Identify which cell holds the provided text, then report its [x, y] central coordinate. 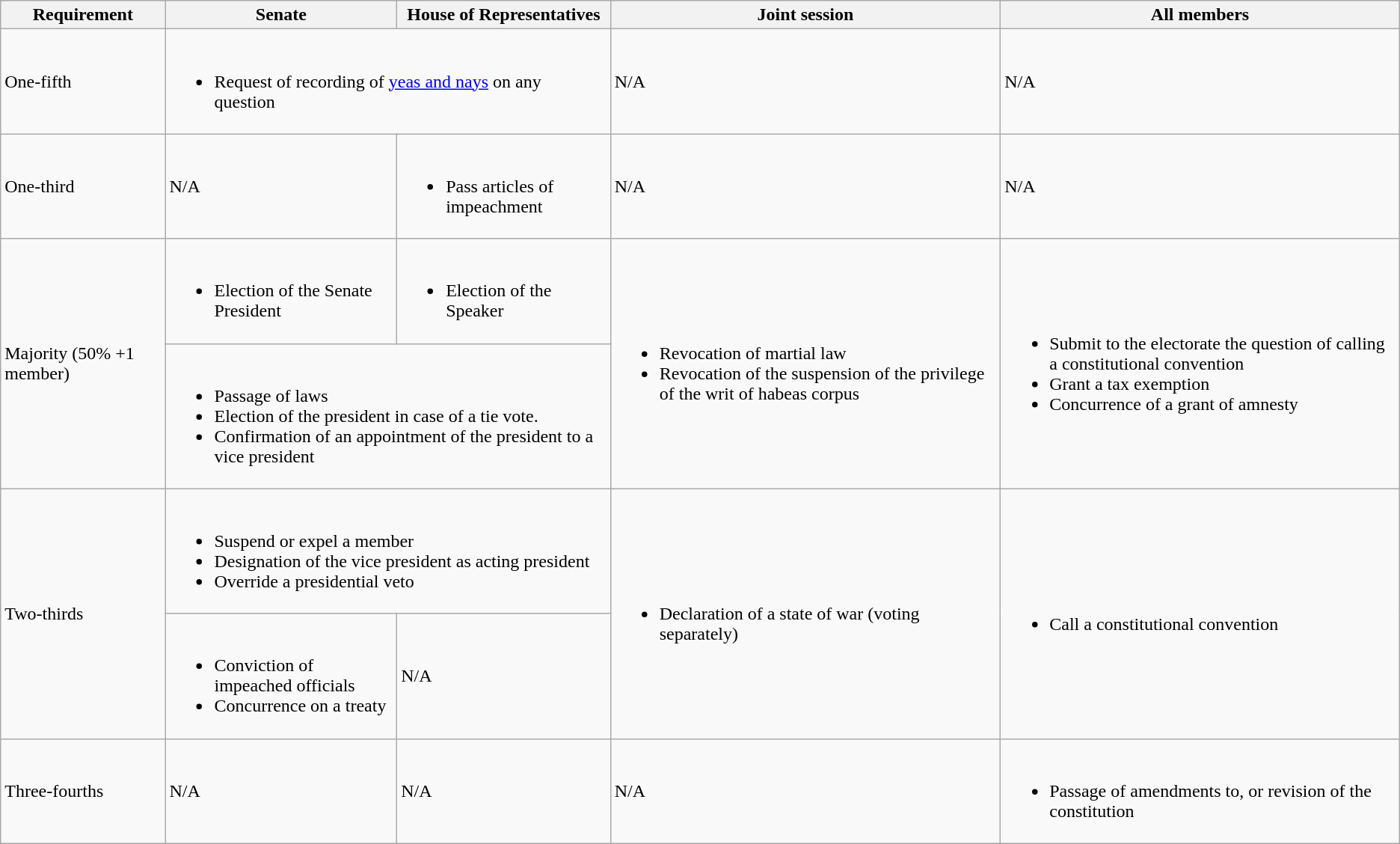
Three-fourths [83, 791]
One-third [83, 186]
Pass articles of impeachment [504, 186]
Request of recording of yeas and nays on any question [387, 82]
Election of the Senate President [281, 291]
House of Representatives [504, 15]
Majority (50% +1 member) [83, 364]
All members [1200, 15]
Suspend or expel a memberDesignation of the vice president as acting presidentOverride a presidential veto [387, 551]
One-fifth [83, 82]
Revocation of martial lawRevocation of the suspension of the privilege of the writ of habeas corpus [805, 364]
Passage of lawsElection of the president in case of a tie vote.Confirmation of an appointment of the president to a vice president [387, 416]
Two-thirds [83, 614]
Election of the Speaker [504, 291]
Declaration of a state of war (voting separately) [805, 614]
Passage of amendments to, or revision of the constitution [1200, 791]
Call a constitutional convention [1200, 614]
Senate [281, 15]
Conviction of impeached officialsConcurrence on a treaty [281, 676]
Submit to the electorate the question of calling a constitutional conventionGrant a tax exemptionConcurrence of a grant of amnesty [1200, 364]
Joint session [805, 15]
Requirement [83, 15]
